Pinpoint the cell where the given text exists, returning its (X, Y) midpoint coordinate. 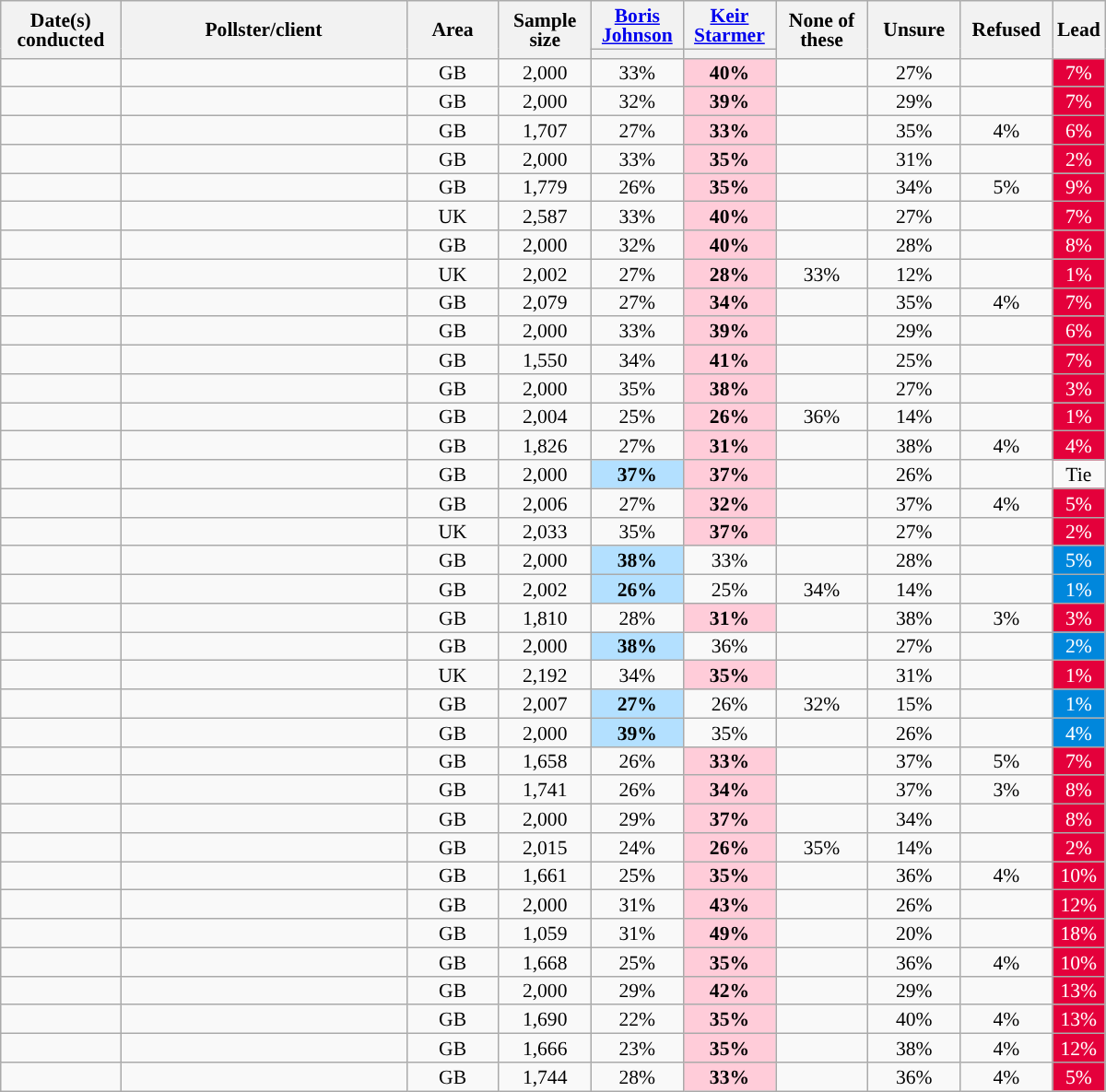
1,690 (545, 1019)
1,826 (545, 446)
Tie (1078, 474)
42% (729, 990)
1,810 (545, 617)
2,587 (545, 216)
Unsure (914, 29)
2,079 (545, 302)
24% (637, 848)
Boris Johnson (637, 25)
Pollster/client (264, 29)
49% (729, 933)
2,033 (545, 531)
2,006 (545, 503)
1,550 (545, 359)
1,059 (545, 933)
23% (637, 1049)
22% (637, 1019)
1,741 (545, 791)
20% (914, 933)
9% (1078, 188)
1,658 (545, 761)
1,668 (545, 962)
Date(s)conducted (61, 29)
None of these (822, 29)
2,015 (545, 848)
1,744 (545, 1076)
1,707 (545, 131)
2,192 (545, 675)
18% (1078, 933)
2,007 (545, 704)
Sample size (545, 29)
1,779 (545, 188)
Refused (1006, 29)
1,666 (545, 1049)
2,004 (545, 417)
Area (453, 29)
Keir Starmer (729, 25)
41% (729, 359)
15% (914, 704)
1,661 (545, 875)
Lead (1078, 29)
43% (729, 905)
